Search for the cell housing the specified text and yield its (x, y) center coordinate. 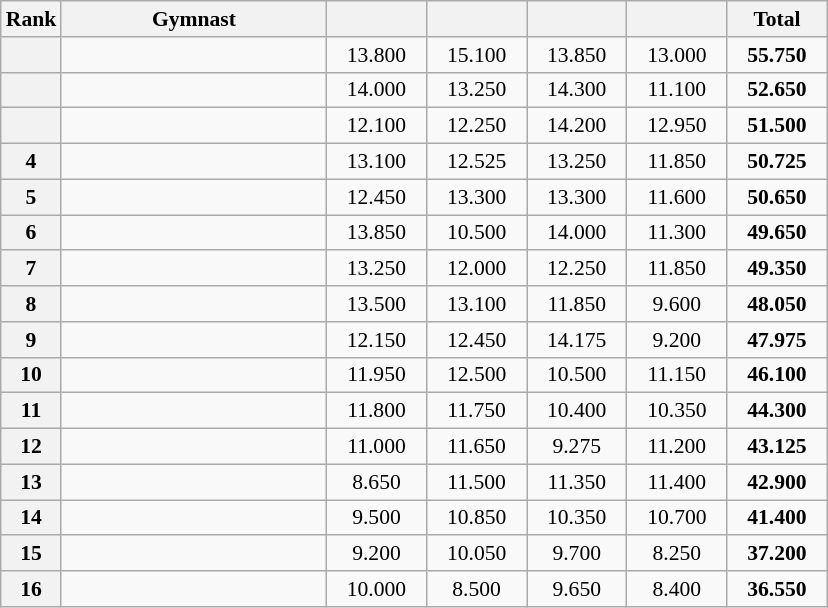
43.125 (777, 447)
12.150 (376, 340)
49.650 (777, 233)
12 (32, 447)
7 (32, 269)
49.350 (777, 269)
11.750 (477, 411)
12.100 (376, 126)
10.000 (376, 589)
47.975 (777, 340)
Rank (32, 19)
12.525 (477, 162)
13.000 (677, 55)
10 (32, 375)
36.550 (777, 589)
11.500 (477, 482)
15.100 (477, 55)
10.850 (477, 518)
9.700 (577, 554)
11.300 (677, 233)
14.175 (577, 340)
5 (32, 197)
37.200 (777, 554)
9.275 (577, 447)
9.500 (376, 518)
8.650 (376, 482)
13.500 (376, 304)
Total (777, 19)
9 (32, 340)
9.600 (677, 304)
50.650 (777, 197)
11.800 (376, 411)
4 (32, 162)
55.750 (777, 55)
6 (32, 233)
15 (32, 554)
51.500 (777, 126)
48.050 (777, 304)
14.300 (577, 90)
11.000 (376, 447)
13.800 (376, 55)
8.400 (677, 589)
11.400 (677, 482)
8.500 (477, 589)
13 (32, 482)
10.050 (477, 554)
8 (32, 304)
46.100 (777, 375)
14.200 (577, 126)
50.725 (777, 162)
8.250 (677, 554)
11.950 (376, 375)
16 (32, 589)
12.500 (477, 375)
44.300 (777, 411)
11.600 (677, 197)
42.900 (777, 482)
11.150 (677, 375)
11 (32, 411)
12.000 (477, 269)
11.200 (677, 447)
10.700 (677, 518)
Gymnast (194, 19)
10.400 (577, 411)
11.100 (677, 90)
52.650 (777, 90)
14 (32, 518)
11.650 (477, 447)
11.350 (577, 482)
41.400 (777, 518)
12.950 (677, 126)
9.650 (577, 589)
